Locate the cell with the specified text and output its [x, y] center coordinate. 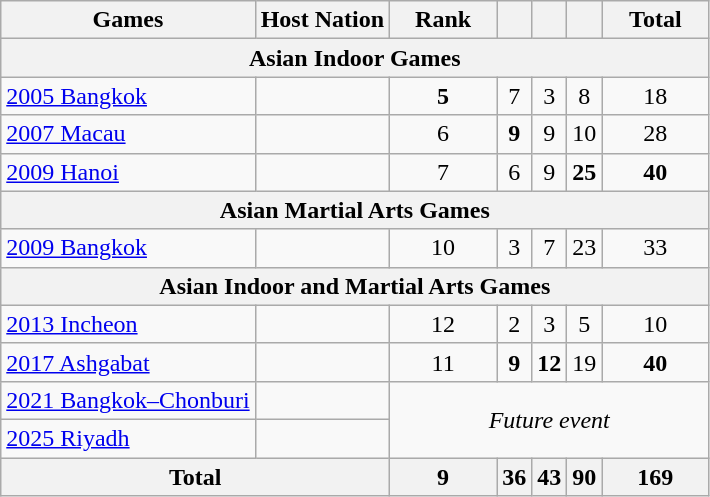
Rank [444, 20]
2009 Hanoi [128, 172]
2013 Incheon [128, 324]
23 [584, 248]
169 [656, 477]
2009 Bangkok [128, 248]
Asian Indoor Games [355, 58]
90 [584, 477]
28 [656, 134]
33 [656, 248]
18 [656, 96]
2017 Ashgabat [128, 362]
2021 Bangkok–Chonburi [128, 400]
2007 Macau [128, 134]
Games [128, 20]
43 [550, 477]
36 [514, 477]
Host Nation [322, 20]
Future event [550, 419]
11 [444, 362]
2005 Bangkok [128, 96]
19 [584, 362]
Asian Indoor and Martial Arts Games [355, 286]
2025 Riyadh [128, 438]
25 [584, 172]
Asian Martial Arts Games [355, 210]
2 [514, 324]
8 [584, 96]
